Output the [x, y] coordinate of the center of the cell containing the given text.  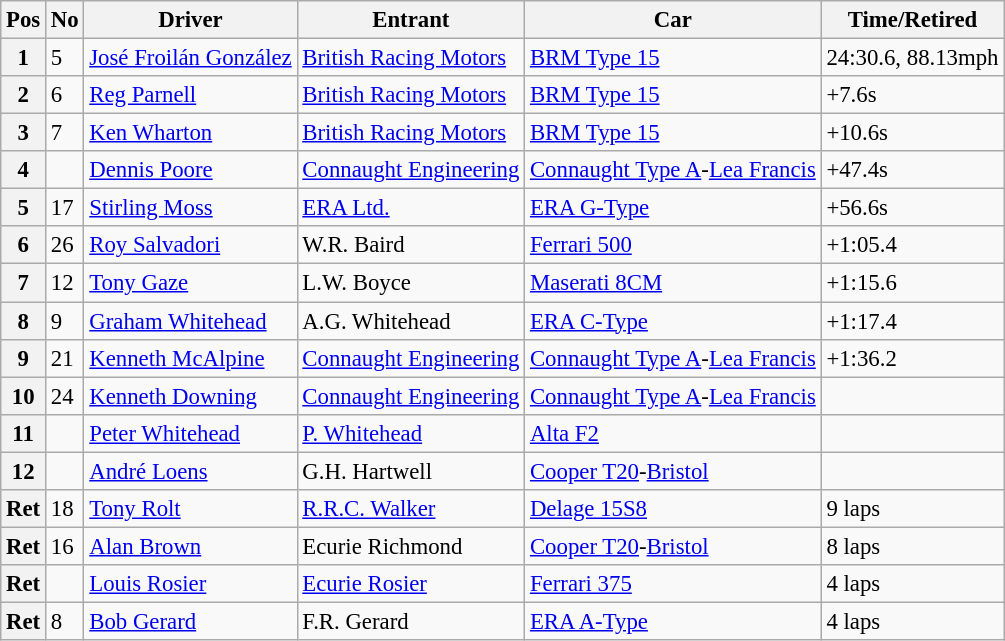
Pos [24, 20]
Stirling Moss [190, 208]
Alta F2 [673, 433]
Entrant [411, 20]
R.R.C. Walker [411, 509]
+1:15.6 [912, 283]
9 laps [912, 509]
Alan Brown [190, 546]
Kenneth McAlpine [190, 358]
21 [65, 358]
3 [24, 133]
Driver [190, 20]
Ferrari 500 [673, 245]
24:30.6, 88.13mph [912, 58]
Ferrari 375 [673, 584]
Louis Rosier [190, 584]
Time/Retired [912, 20]
10 [24, 396]
+10.6s [912, 133]
Kenneth Downing [190, 396]
F.R. Gerard [411, 621]
Ecurie Rosier [411, 584]
16 [65, 546]
André Loens [190, 471]
11 [24, 433]
18 [65, 509]
Delage 15S8 [673, 509]
Tony Gaze [190, 283]
Ecurie Richmond [411, 546]
G.H. Hartwell [411, 471]
Reg Parnell [190, 95]
L.W. Boyce [411, 283]
ERA Ltd. [411, 208]
17 [65, 208]
P. Whitehead [411, 433]
+1:05.4 [912, 245]
Tony Rolt [190, 509]
+56.6s [912, 208]
Dennis Poore [190, 170]
Graham Whitehead [190, 321]
ERA A-Type [673, 621]
Car [673, 20]
Roy Salvadori [190, 245]
+47.4s [912, 170]
W.R. Baird [411, 245]
José Froilán González [190, 58]
ERA C-Type [673, 321]
8 laps [912, 546]
Ken Wharton [190, 133]
No [65, 20]
Maserati 8CM [673, 283]
A.G. Whitehead [411, 321]
2 [24, 95]
+1:36.2 [912, 358]
1 [24, 58]
+1:17.4 [912, 321]
4 [24, 170]
26 [65, 245]
Peter Whitehead [190, 433]
24 [65, 396]
Bob Gerard [190, 621]
+7.6s [912, 95]
ERA G-Type [673, 208]
